Find where the given text appears and provide that cell's center as [X, Y] coordinate. 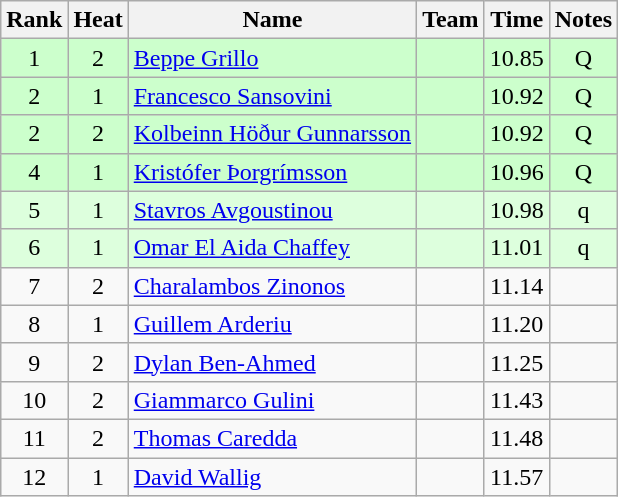
7 [34, 286]
Team [451, 20]
9 [34, 362]
11.57 [516, 477]
11.25 [516, 362]
Charalambos Zinonos [272, 286]
6 [34, 248]
10.85 [516, 58]
10 [34, 400]
8 [34, 324]
Thomas Caredda [272, 438]
Heat [98, 20]
10.98 [516, 210]
4 [34, 172]
Rank [34, 20]
11.14 [516, 286]
Francesco Sansovini [272, 96]
David Wallig [272, 477]
11.48 [516, 438]
5 [34, 210]
11.01 [516, 248]
10.96 [516, 172]
Guillem Arderiu [272, 324]
Stavros Avgoustinou [272, 210]
Dylan Ben-Ahmed [272, 362]
Beppe Grillo [272, 58]
Kolbeinn Höður Gunnarsson [272, 134]
Omar El Aida Chaffey [272, 248]
11.20 [516, 324]
Name [272, 20]
12 [34, 477]
Kristófer Þorgrímsson [272, 172]
11.43 [516, 400]
Notes [583, 20]
Time [516, 20]
Giammarco Gulini [272, 400]
11 [34, 438]
